Search for the cell housing the specified text and yield its [X, Y] center coordinate. 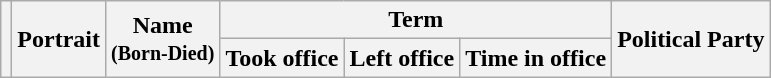
Name(Born-Died) [162, 39]
Political Party [691, 39]
Left office [402, 58]
Time in office [536, 58]
Term [416, 20]
Portrait [59, 39]
Took office [282, 58]
